Scan for the cell matching the given text and deliver its [x, y] coordinate at center. 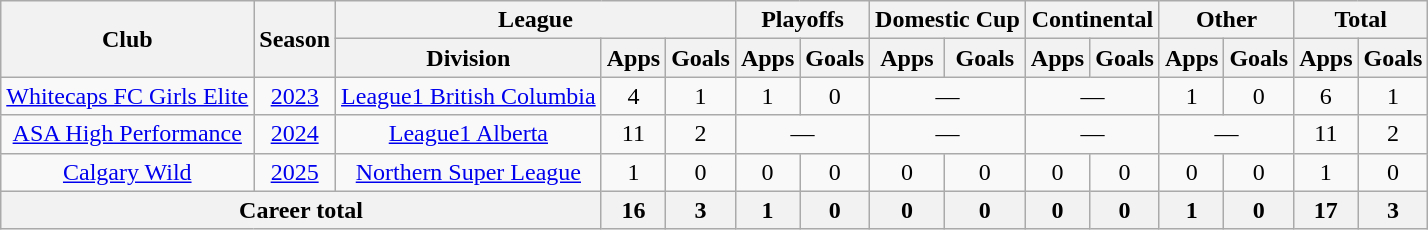
17 [1326, 210]
League [536, 20]
ASA High Performance [128, 134]
2024 [295, 134]
Continental [1092, 20]
Whitecaps FC Girls Elite [128, 96]
Total [1361, 20]
Northern Super League [469, 172]
6 [1326, 96]
League1 Alberta [469, 134]
Season [295, 39]
Division [469, 58]
Calgary Wild [128, 172]
2025 [295, 172]
Playoffs [802, 20]
16 [633, 210]
League1 British Columbia [469, 96]
2023 [295, 96]
Club [128, 39]
Other [1226, 20]
Career total [301, 210]
Domestic Cup [948, 20]
4 [633, 96]
